Extract the (X, Y) coordinate from the center of the cell holding the provided text.  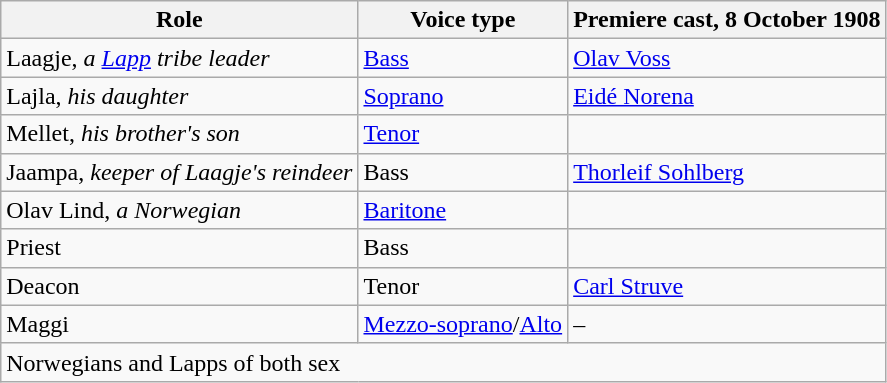
Maggi (180, 324)
Olav Lind, a Norwegian (180, 210)
Voice type (463, 20)
Laagje, a Lapp tribe leader (180, 58)
Mellet, his brother's son (180, 134)
Priest (180, 248)
Thorleif Sohlberg (727, 172)
Carl Struve (727, 286)
Olav Voss (727, 58)
Role (180, 20)
Deacon (180, 286)
– (727, 324)
Lajla, his daughter (180, 96)
Baritone (463, 210)
Premiere cast, 8 October 1908 (727, 20)
Soprano (463, 96)
Norwegians and Lapps of both sex (444, 362)
Mezzo-soprano/Alto (463, 324)
Jaampa, keeper of Laagje's reindeer (180, 172)
Eidé Norena (727, 96)
